Pinpoint the cell where the given text exists, returning its [X, Y] midpoint coordinate. 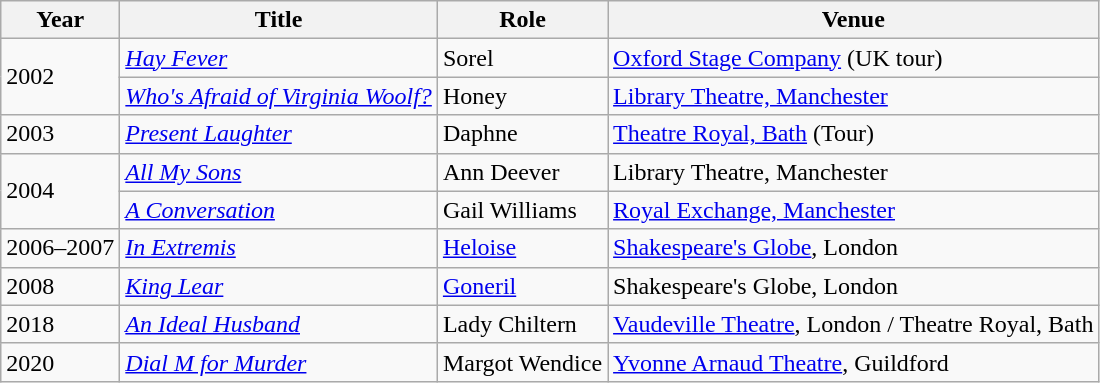
Ann Deever [522, 172]
Daphne [522, 134]
2006–2007 [60, 248]
Royal Exchange, Manchester [854, 210]
Role [522, 20]
Theatre Royal, Bath (Tour) [854, 134]
Gail Williams [522, 210]
Lady Chiltern [522, 324]
All My Sons [279, 172]
Oxford Stage Company (UK tour) [854, 58]
Who's Afraid of Virginia Woolf? [279, 96]
A Conversation [279, 210]
Sorel [522, 58]
2008 [60, 286]
In Extremis [279, 248]
Venue [854, 20]
2003 [60, 134]
Margot Wendice [522, 362]
Goneril [522, 286]
Dial M for Murder [279, 362]
King Lear [279, 286]
2018 [60, 324]
An Ideal Husband [279, 324]
Honey [522, 96]
Present Laughter [279, 134]
Yvonne Arnaud Theatre, Guildford [854, 362]
2002 [60, 77]
Year [60, 20]
Hay Fever [279, 58]
2004 [60, 191]
Vaudeville Theatre, London / Theatre Royal, Bath [854, 324]
Heloise [522, 248]
Title [279, 20]
2020 [60, 362]
